Provide the [X, Y] coordinate of the cell's center where the given text is located.  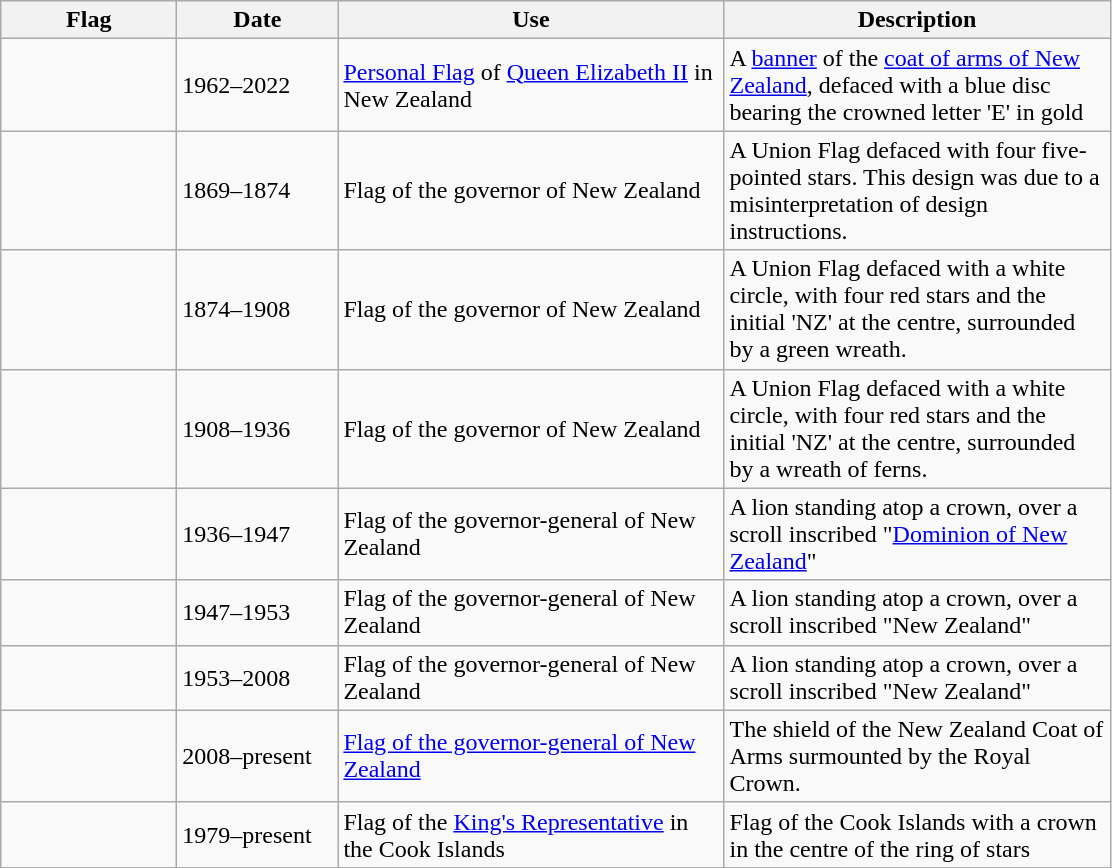
Use [531, 20]
A lion standing atop a crown, over a scroll inscribed "Dominion of New Zealand" [917, 534]
A Union Flag defaced with four five-pointed stars. This design was due to a misinterpretation of design instructions. [917, 190]
Flag of the King's Representative in the Cook Islands [531, 834]
The shield of the New Zealand Coat of Arms surmounted by the Royal Crown. [917, 756]
Personal Flag of Queen Elizabeth II in New Zealand [531, 85]
Flag [89, 20]
Flag of the Cook Islands with a crown in the centre of the ring of stars [917, 834]
A Union Flag defaced with a white circle, with four red stars and the initial 'NZ' at the centre, surrounded by a wreath of ferns. [917, 428]
1953–2008 [258, 678]
2008–present [258, 756]
1869–1874 [258, 190]
Description [917, 20]
1908–1936 [258, 428]
A Union Flag defaced with a white circle, with four red stars and the initial 'NZ' at the centre, surrounded by a green wreath. [917, 310]
1962–2022 [258, 85]
Date [258, 20]
1936–1947 [258, 534]
A banner of the coat of arms of New Zealand, defaced with a blue disc bearing the crowned letter 'E' in gold [917, 85]
1979–present [258, 834]
1874–1908 [258, 310]
1947–1953 [258, 612]
